For the text-containing cell, return its midpoint in (x, y) coordinate format. 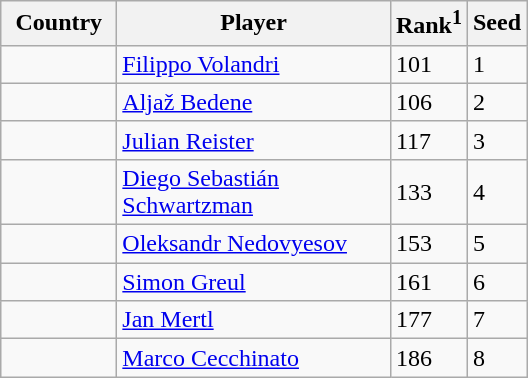
2 (496, 102)
5 (496, 244)
Julian Reister (254, 140)
Oleksandr Nedovyesov (254, 244)
Player (254, 24)
4 (496, 192)
117 (428, 140)
Jan Mertl (254, 320)
101 (428, 64)
7 (496, 320)
6 (496, 282)
8 (496, 358)
3 (496, 140)
Country (59, 24)
1 (496, 64)
153 (428, 244)
133 (428, 192)
Aljaž Bedene (254, 102)
Seed (496, 24)
186 (428, 358)
Simon Greul (254, 282)
161 (428, 282)
177 (428, 320)
Diego Sebastián Schwartzman (254, 192)
106 (428, 102)
Marco Cecchinato (254, 358)
Rank1 (428, 24)
Filippo Volandri (254, 64)
